From the cell containing the given text, extract its center point as [x, y] coordinate. 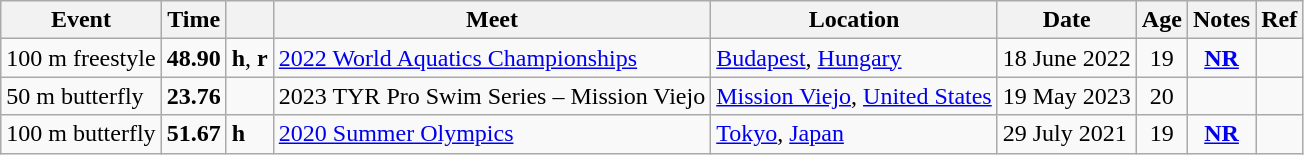
Date [1066, 20]
Time [194, 20]
2023 TYR Pro Swim Series – Mission Viejo [492, 96]
20 [1162, 96]
18 June 2022 [1066, 58]
Tokyo, Japan [854, 134]
h, r [250, 58]
19 May 2023 [1066, 96]
Meet [492, 20]
h [250, 134]
Event [81, 20]
23.76 [194, 96]
100 m freestyle [81, 58]
2020 Summer Olympics [492, 134]
Mission Viejo, United States [854, 96]
Age [1162, 20]
29 July 2021 [1066, 134]
Ref [1280, 20]
2022 World Aquatics Championships [492, 58]
Location [854, 20]
48.90 [194, 58]
Budapest, Hungary [854, 58]
51.67 [194, 134]
Notes [1221, 20]
50 m butterfly [81, 96]
100 m butterfly [81, 134]
